Return (x, y) of the center of cell containing provided text 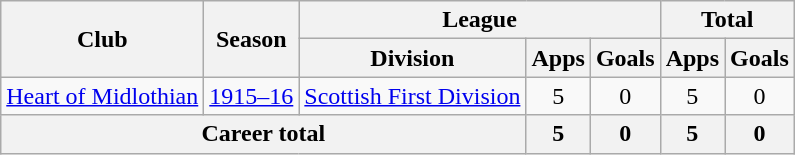
Total (727, 20)
Season (252, 39)
Scottish First Division (412, 96)
Career total (264, 134)
Club (102, 39)
League (480, 20)
Division (412, 58)
1915–16 (252, 96)
Heart of Midlothian (102, 96)
